Search for the cell housing the specified text and yield its (X, Y) center coordinate. 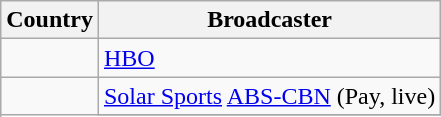
HBO (269, 58)
Broadcaster (269, 20)
Country (50, 20)
Solar Sports ABS-CBN (Pay, live) (269, 96)
